Pinpoint the cell where the given text exists, returning its [X, Y] midpoint coordinate. 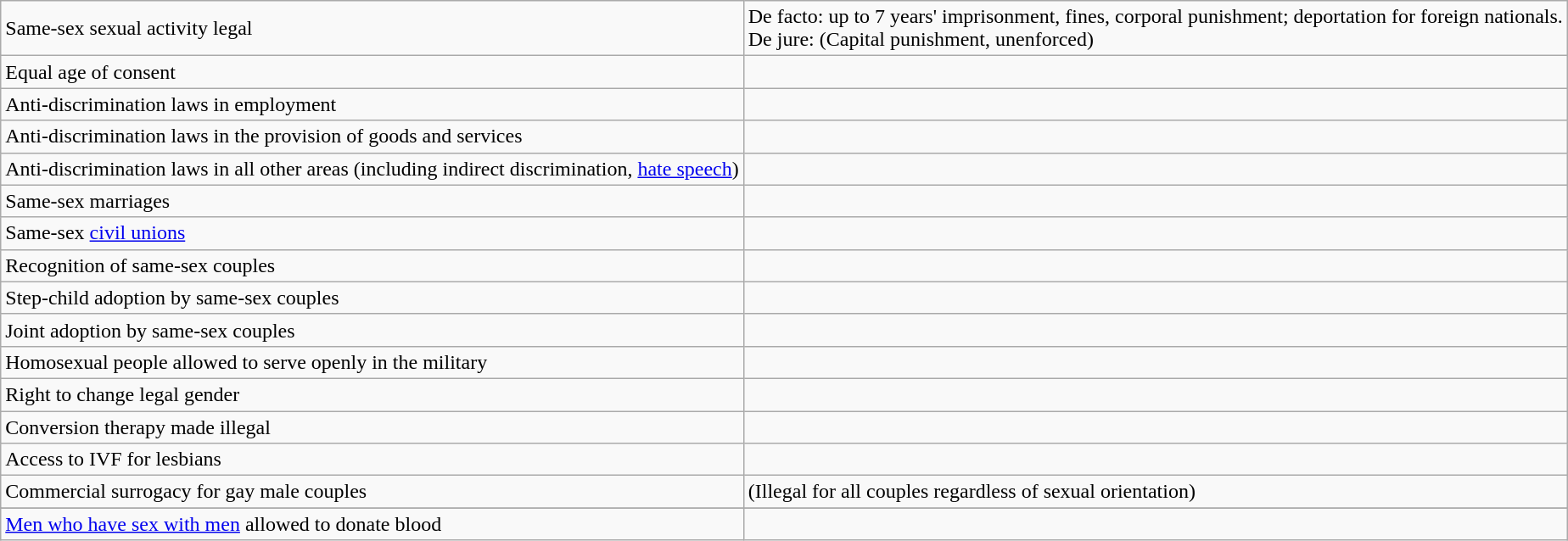
Homosexual people allowed to serve openly in the military [372, 362]
Equal age of consent [372, 72]
Same-sex sexual activity legal [372, 29]
Anti-discrimination laws in the provision of goods and services [372, 137]
Commercial surrogacy for gay male couples [372, 492]
Anti-discrimination laws in employment [372, 104]
De facto: up to 7 years' imprisonment, fines, corporal punishment; deportation for foreign nationals. De jure: (Capital punishment, unenforced) [1156, 29]
Same-sex marriages [372, 201]
Access to IVF for lesbians [372, 460]
Right to change legal gender [372, 394]
Recognition of same-sex couples [372, 265]
Joint adoption by same-sex couples [372, 330]
Anti-discrimination laws in all other areas (including indirect discrimination, hate speech) [372, 169]
Step-child adoption by same-sex couples [372, 298]
Same-sex civil unions [372, 233]
(Illegal for all couples regardless of sexual orientation) [1156, 492]
Men who have sex with men allowed to donate blood [372, 524]
Conversion therapy made illegal [372, 427]
